From the cell containing the given text, extract its center point as (x, y) coordinate. 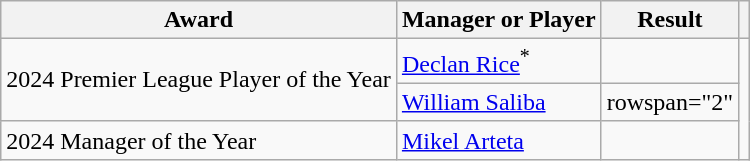
2024 Manager of the Year (199, 140)
Award (199, 20)
Manager or Player (498, 20)
2024 Premier League Player of the Year (199, 80)
Mikel Arteta (498, 140)
Result (670, 20)
Declan Rice* (498, 62)
William Saliba (498, 102)
rowspan="2" (670, 102)
